Return [X, Y] of the center of cell containing provided text 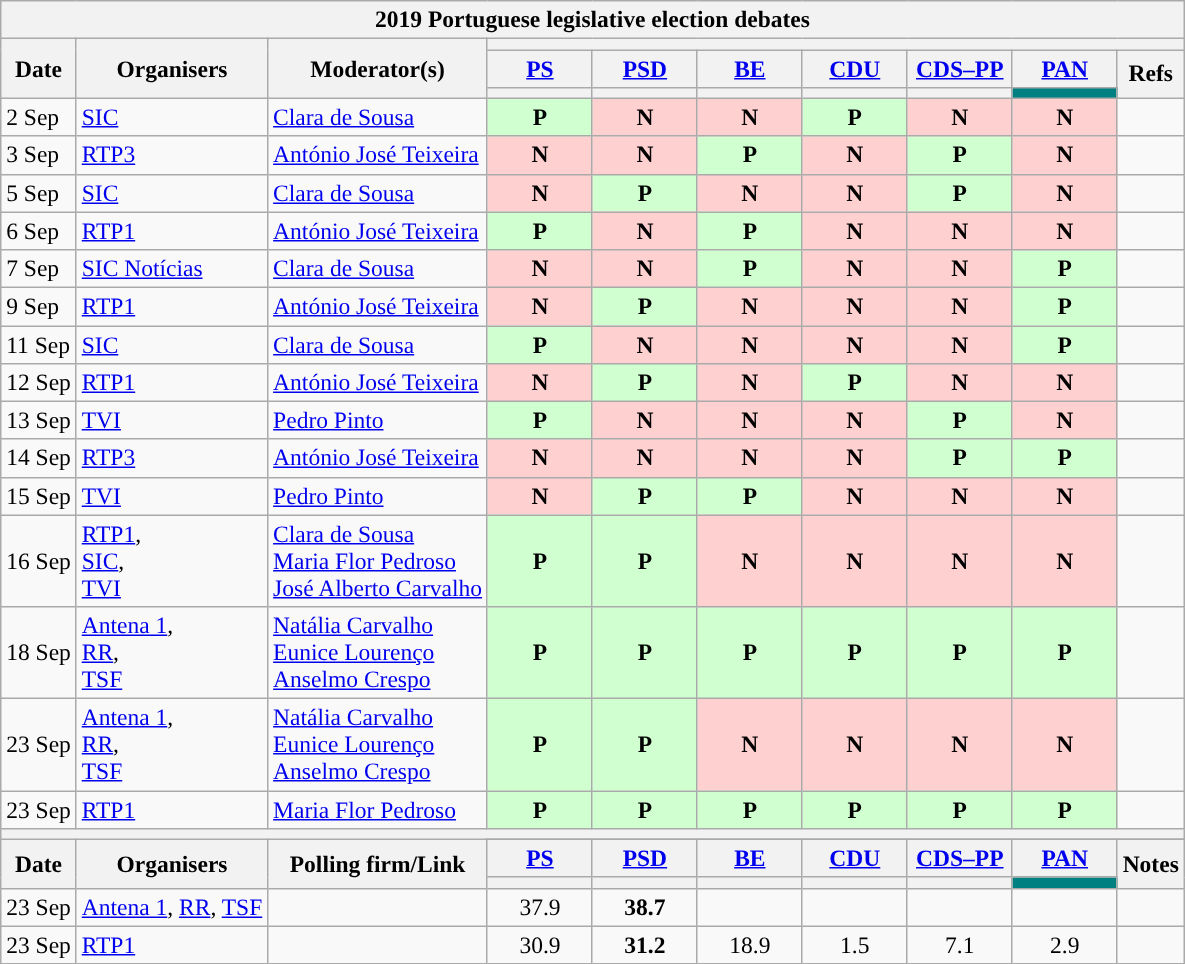
7 Sep [39, 268]
18.9 [750, 945]
5 Sep [39, 193]
7.1 [960, 945]
RTP1,SIC,TVI [172, 561]
2019 Portuguese legislative election debates [592, 19]
38.7 [644, 907]
15 Sep [39, 496]
Refs [1150, 74]
13 Sep [39, 420]
31.2 [644, 945]
Maria Flor Pedroso [378, 809]
Polling firm/Link [378, 864]
6 Sep [39, 231]
18 Sep [39, 652]
SIC Notícias [172, 268]
12 Sep [39, 382]
Clara de SousaMaria Flor PedrosoJosé Alberto Carvalho [378, 561]
16 Sep [39, 561]
3 Sep [39, 155]
14 Sep [39, 458]
Moderator(s) [378, 68]
Notes [1150, 864]
9 Sep [39, 306]
Antena 1, RR, TSF [172, 907]
37.9 [540, 907]
30.9 [540, 945]
1.5 [854, 945]
2 Sep [39, 117]
11 Sep [39, 344]
2.9 [1064, 945]
